Output the (X, Y) coordinate of the center of the cell containing the given text.  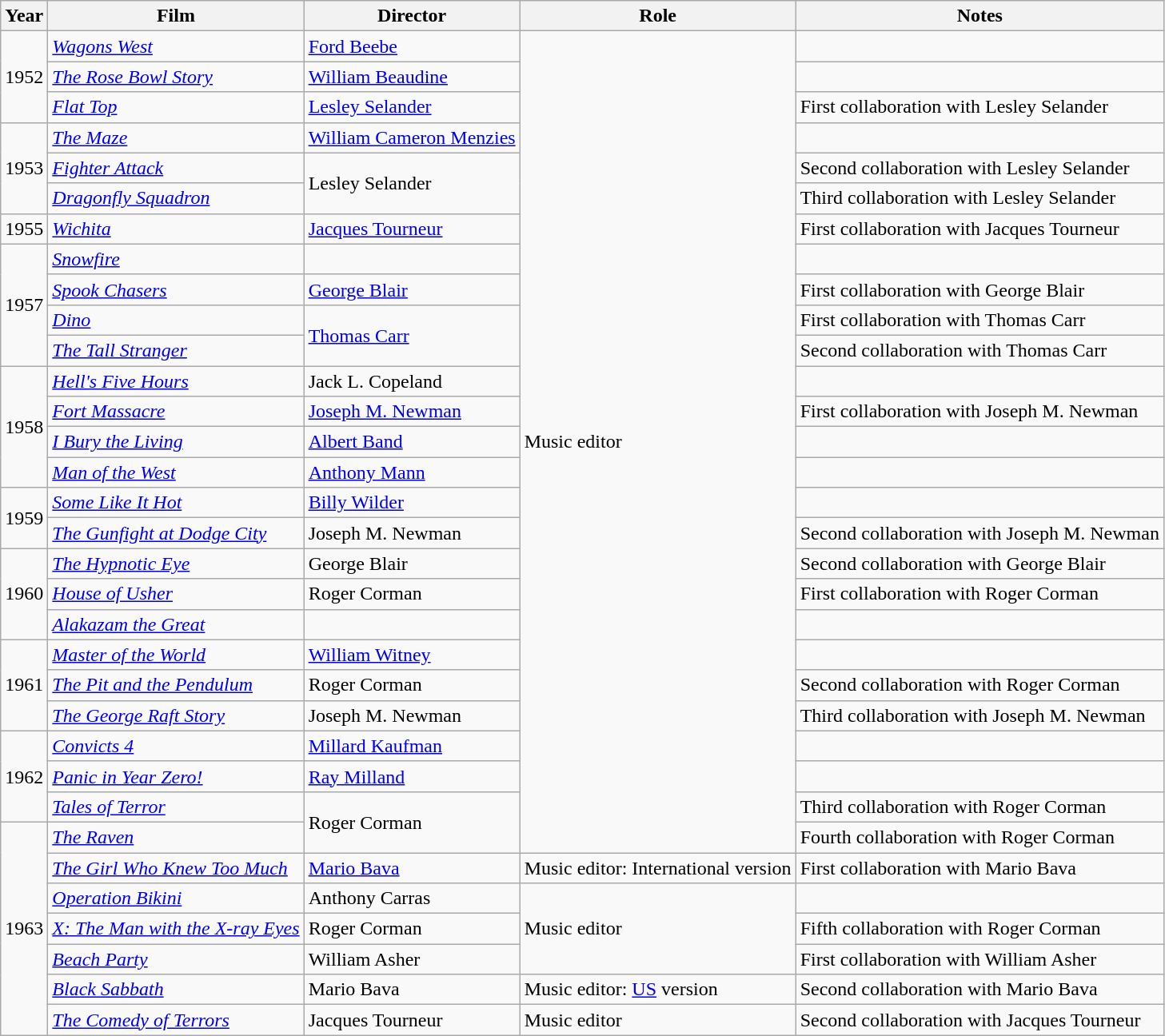
Man of the West (176, 472)
Fourth collaboration with Roger Corman (979, 837)
First collaboration with Mario Bava (979, 867)
The Girl Who Knew Too Much (176, 867)
The Maze (176, 137)
Third collaboration with Roger Corman (979, 807)
1961 (24, 685)
Billy Wilder (412, 503)
Convicts 4 (176, 746)
The Tall Stranger (176, 350)
Second collaboration with Lesley Selander (979, 168)
The George Raft Story (176, 715)
Jack L. Copeland (412, 381)
1955 (24, 229)
First collaboration with Jacques Tourneur (979, 229)
William Asher (412, 959)
1962 (24, 776)
Beach Party (176, 959)
Hell's Five Hours (176, 381)
Wichita (176, 229)
Second collaboration with Thomas Carr (979, 350)
Black Sabbath (176, 990)
Millard Kaufman (412, 746)
The Hypnotic Eye (176, 564)
Music editor: US version (657, 990)
Operation Bikini (176, 899)
1953 (24, 168)
Alakazam the Great (176, 624)
Second collaboration with Jacques Tourneur (979, 1020)
Second collaboration with Joseph M. Newman (979, 533)
Panic in Year Zero! (176, 776)
Dragonfly Squadron (176, 198)
Director (412, 16)
William Beaudine (412, 77)
Albert Band (412, 442)
Tales of Terror (176, 807)
1957 (24, 305)
Notes (979, 16)
Second collaboration with Mario Bava (979, 990)
Ford Beebe (412, 46)
Third collaboration with Joseph M. Newman (979, 715)
Anthony Carras (412, 899)
William Cameron Menzies (412, 137)
House of Usher (176, 594)
Master of the World (176, 655)
Second collaboration with Roger Corman (979, 685)
First collaboration with Joseph M. Newman (979, 412)
Thomas Carr (412, 335)
1963 (24, 928)
Music editor: International version (657, 867)
First collaboration with Thomas Carr (979, 320)
Role (657, 16)
First collaboration with William Asher (979, 959)
Third collaboration with Lesley Selander (979, 198)
1960 (24, 594)
The Rose Bowl Story (176, 77)
Wagons West (176, 46)
First collaboration with Roger Corman (979, 594)
Flat Top (176, 107)
Fifth collaboration with Roger Corman (979, 929)
I Bury the Living (176, 442)
William Witney (412, 655)
1952 (24, 77)
Some Like It Hot (176, 503)
1958 (24, 427)
The Raven (176, 837)
Film (176, 16)
Year (24, 16)
First collaboration with George Blair (979, 289)
Fighter Attack (176, 168)
Ray Milland (412, 776)
First collaboration with Lesley Selander (979, 107)
Anthony Mann (412, 472)
Spook Chasers (176, 289)
Second collaboration with George Blair (979, 564)
Fort Massacre (176, 412)
Snowfire (176, 259)
X: The Man with the X-ray Eyes (176, 929)
The Comedy of Terrors (176, 1020)
Dino (176, 320)
1959 (24, 518)
The Gunfight at Dodge City (176, 533)
The Pit and the Pendulum (176, 685)
